For the text-containing cell, return its midpoint in (x, y) coordinate format. 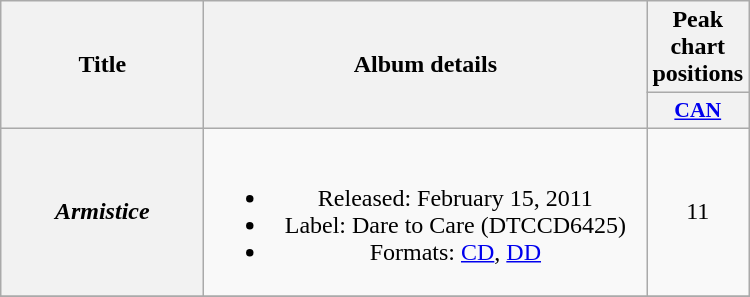
CAN (698, 111)
Armistice (102, 212)
Peak chart positions (698, 47)
11 (698, 212)
Title (102, 65)
Released: February 15, 2011Label: Dare to Care (DTCCD6425)Formats: CD, DD (426, 212)
Album details (426, 65)
